Scan for the cell matching the given text and deliver its (X, Y) coordinate at center. 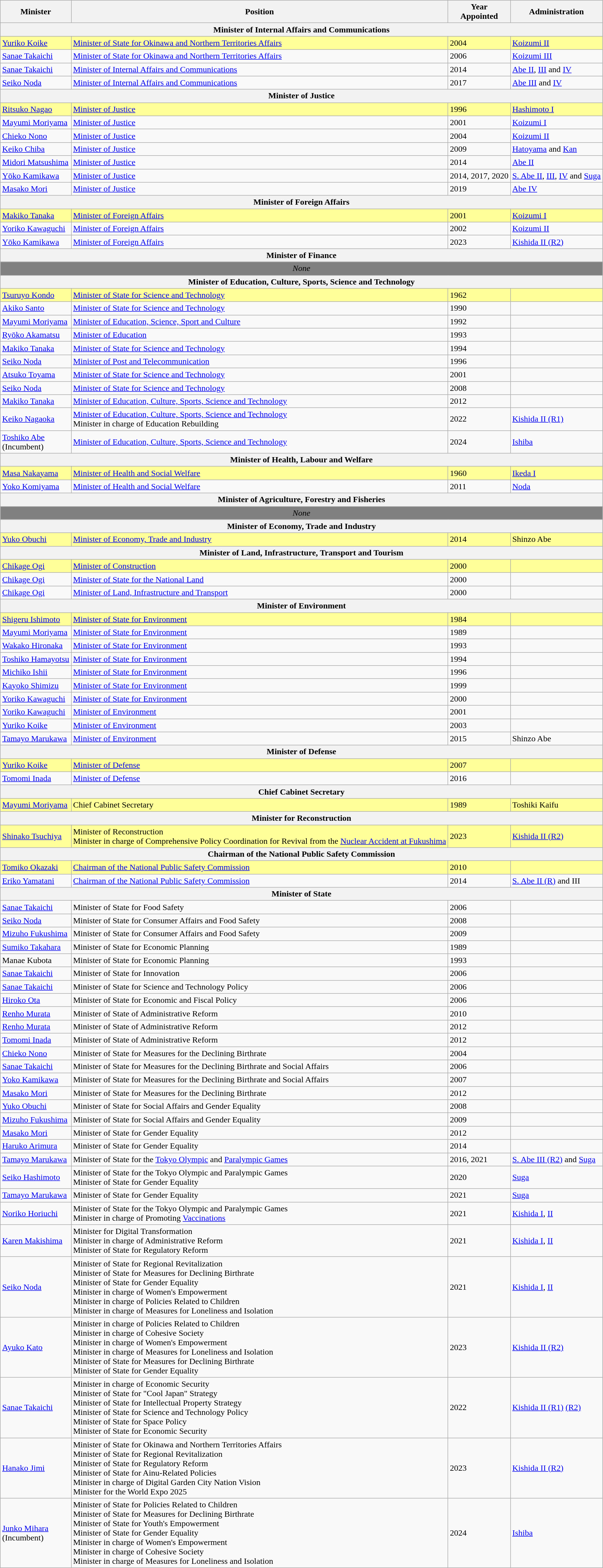
Minister of Agriculture, Forestry and Fisheries (301, 500)
Kishida II (R1) (R2) (556, 1407)
Karen Makishima (36, 1241)
Toshiko Hamayotsu (36, 659)
YearAppointed (479, 12)
Minister of State for the National Land (259, 579)
2016, 2021 (479, 1159)
Kayoko Shimizu (36, 685)
Minister of Finance (301, 255)
Toshiki Kaifu (556, 805)
2014, 2017, 2020 (479, 175)
Ayuko Kato (36, 1347)
Eriko Yamatani (36, 881)
Wakako Hironaka (36, 646)
Minister of State for Economic and Fiscal Policy (259, 1000)
Noda (556, 486)
1990 (479, 308)
Minister of Land, Infrastructure, Transport and Tourism (301, 553)
Tomiko Okazaki (36, 868)
1992 (479, 321)
2017 (479, 83)
Minister of State for Innovation (259, 974)
Minister of State for the Tokyo Olympic and Paralympic GamesMinister of State for Gender Equality (259, 1177)
2011 (479, 486)
S. Abe II (R) and III (556, 881)
1960 (479, 473)
Minister of ReconstructionMinister in charge of Comprehensive Policy Coordination for Revival from the Nuclear Accident at Fukushima (259, 836)
Hashimoto I (556, 109)
Minister for Digital TransformationMinister in charge of Administrative ReformMinister of State for Regulatory Reform (259, 1241)
2002 (479, 229)
Masa Nakayama (36, 473)
S. Abe II, III, IV and Suga (556, 175)
Michiko Ishii (36, 672)
Sumiko Takahara (36, 947)
S. Abe III (R2) and Suga (556, 1159)
Minister for Reconstruction (301, 818)
Midori Matsushima (36, 162)
1962 (479, 295)
Seiko Hashimoto (36, 1177)
Minister of State for the Tokyo Olympic and Paralympic GamesMinister in charge of Promoting Vaccinations (259, 1213)
Junko Mihara(Incumbent) (36, 1533)
Hanako Jimi (36, 1468)
Minister of Post and Telecommunication (259, 361)
Tsuruyo Kondo (36, 295)
Minister of State for the Tokyo Olympic and Paralympic Games (259, 1159)
Yoko Komiyama (36, 486)
Yoko Kamikawa (36, 1080)
2003 (479, 725)
Manae Kubota (36, 960)
Koizumi III (556, 56)
Keiko Nagaoka (36, 419)
Shinako Tsuchiya (36, 836)
Abe III and IV (556, 83)
Administration (556, 12)
Minister of State for Science and Technology Policy (259, 987)
1984 (479, 619)
Abe IV (556, 189)
Ikeda I (556, 473)
Minister of Construction (259, 566)
Haruko Arimura (36, 1146)
2016 (479, 778)
2015 (479, 738)
Minister of Health, Labour and Welfare (301, 460)
Hatoyama and Kan (556, 149)
Minister (36, 12)
Minister of Land, Infrastructure and Transport (259, 592)
Hiroko Ota (36, 1000)
Minister of Education, Science, Sport and Culture (259, 321)
Akiko Santo (36, 308)
Shigeru Ishimoto (36, 619)
2019 (479, 189)
1999 (479, 685)
Atsuko Toyama (36, 374)
Kishida II (R1) (556, 419)
Keiko Chiba (36, 149)
Position (259, 12)
Noriko Horiuchi (36, 1213)
Abe II, III and IV (556, 69)
Ritsuko Nagao (36, 109)
Minister of Education (259, 335)
Minister of Education, Culture, Sports, Science and TechnologyMinister in charge of Education Rebuilding (259, 419)
Toshiko Abe(Incumbent) (36, 442)
2020 (479, 1177)
Abe II (556, 162)
Minister of State for Food Safety (259, 907)
Ryōko Akamatsu (36, 335)
Minister of State (301, 894)
